Output the [X, Y] coordinate of the center of the cell containing the given text.  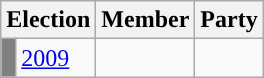
Member [146, 20]
Party [229, 20]
Election [48, 20]
2009 [56, 58]
